Extract the (x, y) coordinate from the center of the cell holding the provided text.  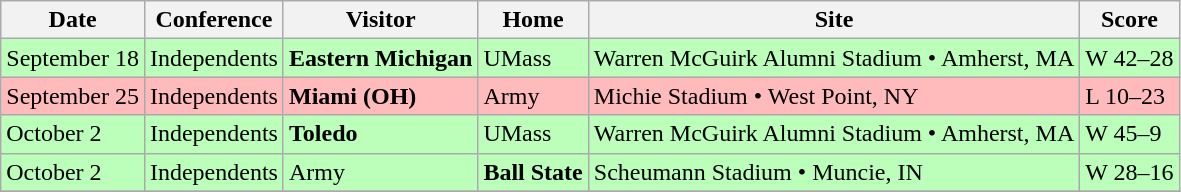
W 45–9 (1130, 134)
Toledo (380, 134)
September 25 (73, 96)
Date (73, 20)
Site (834, 20)
Visitor (380, 20)
Michie Stadium • West Point, NY (834, 96)
W 28–16 (1130, 172)
Ball State (533, 172)
Eastern Michigan (380, 58)
L 10–23 (1130, 96)
September 18 (73, 58)
Scheumann Stadium • Muncie, IN (834, 172)
Conference (214, 20)
Score (1130, 20)
Miami (OH) (380, 96)
Home (533, 20)
W 42–28 (1130, 58)
